From the cell containing the given text, extract its center point as (X, Y) coordinate. 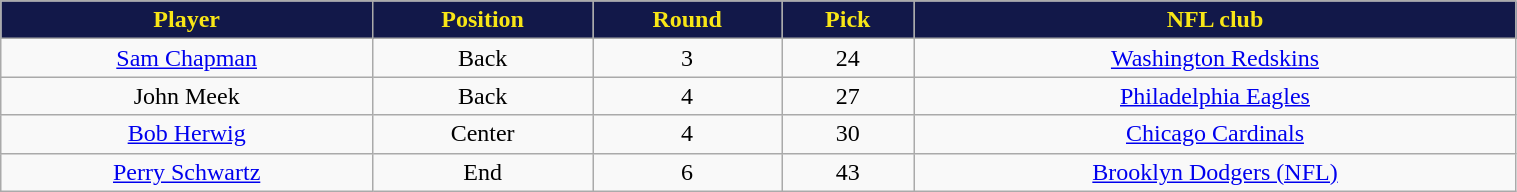
Bob Herwig (187, 134)
Player (187, 20)
24 (848, 58)
6 (688, 172)
Perry Schwartz (187, 172)
3 (688, 58)
43 (848, 172)
John Meek (187, 96)
Round (688, 20)
Brooklyn Dodgers (NFL) (1215, 172)
Philadelphia Eagles (1215, 96)
30 (848, 134)
Position (483, 20)
NFL club (1215, 20)
Pick (848, 20)
Sam Chapman (187, 58)
Chicago Cardinals (1215, 134)
27 (848, 96)
End (483, 172)
Washington Redskins (1215, 58)
Center (483, 134)
